Determine the [x, y] coordinate at the center of the cell enclosing the given text.  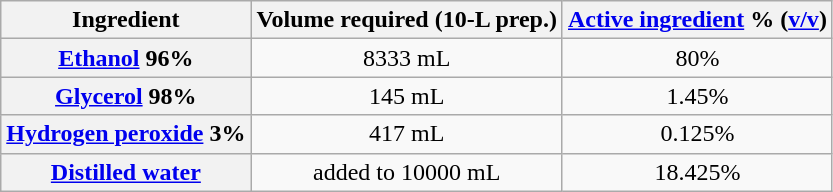
Ingredient [126, 20]
8333 mL [407, 58]
1.45% [697, 96]
Active ingredient % (v/v) [697, 20]
Ethanol 96% [126, 58]
417 mL [407, 134]
Hydrogen peroxide 3% [126, 134]
Volume required (10-L prep.) [407, 20]
added to 10000 mL [407, 172]
Distilled water [126, 172]
Glycerol 98% [126, 96]
0.125% [697, 134]
80% [697, 58]
145 mL [407, 96]
18.425% [697, 172]
